Return the (X, Y) coordinate for the center point of the cell that contains the specified text.  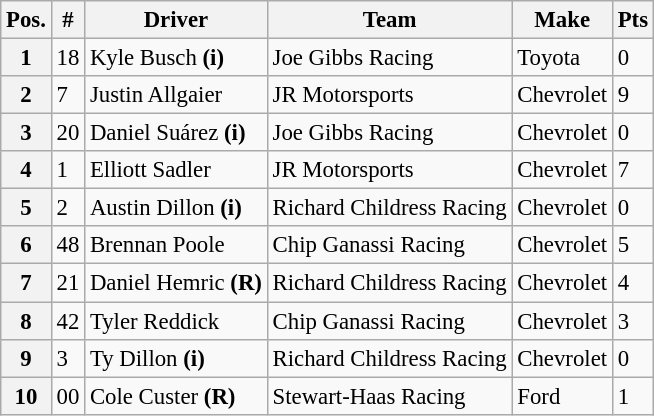
18 (68, 58)
Daniel Suárez (i) (176, 133)
Driver (176, 20)
Justin Allgaier (176, 95)
Pts (632, 20)
Brennan Poole (176, 245)
Daniel Hemric (R) (176, 283)
Toyota (562, 58)
Make (562, 20)
Tyler Reddick (176, 321)
Kyle Busch (i) (176, 58)
20 (68, 133)
# (68, 20)
Cole Custer (R) (176, 396)
8 (26, 321)
Austin Dillon (i) (176, 208)
Team (390, 20)
00 (68, 396)
48 (68, 245)
Ford (562, 396)
Ty Dillon (i) (176, 358)
Elliott Sadler (176, 170)
Stewart-Haas Racing (390, 396)
Pos. (26, 20)
21 (68, 283)
10 (26, 396)
42 (68, 321)
6 (26, 245)
